Determine the (x, y) coordinate at the center of the cell enclosing the given text.  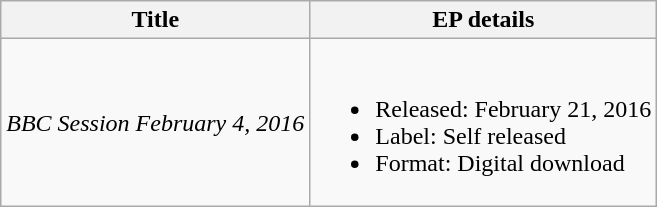
BBC Session February 4, 2016 (156, 122)
Title (156, 20)
Released: February 21, 2016Label: Self releasedFormat: Digital download (484, 122)
EP details (484, 20)
